Output the [X, Y] coordinate of the center of the cell containing the given text.  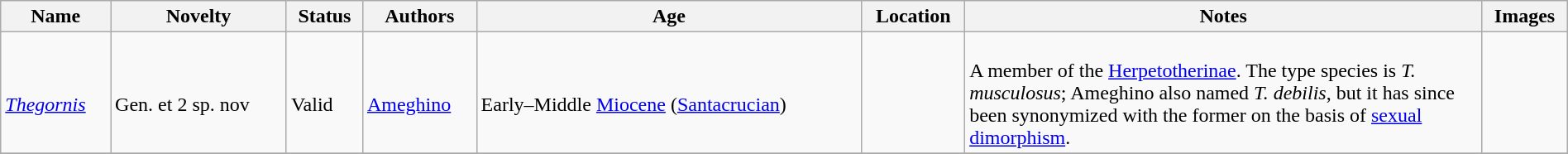
Age [669, 17]
Gen. et 2 sp. nov [198, 93]
Name [56, 17]
Ameghino [419, 93]
Valid [324, 93]
Thegornis [56, 93]
Status [324, 17]
Notes [1224, 17]
Early–Middle Miocene (Santacrucian) [669, 93]
Authors [419, 17]
Novelty [198, 17]
Location [913, 17]
Images [1525, 17]
